Detect which cell encompasses the target text, then output its [X, Y] center coordinate. 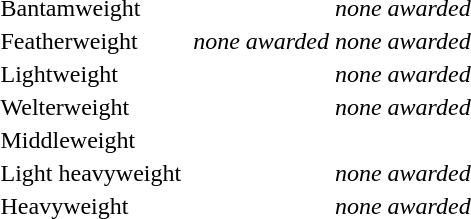
none awarded [262, 41]
